For the text-containing cell, return its midpoint in (x, y) coordinate format. 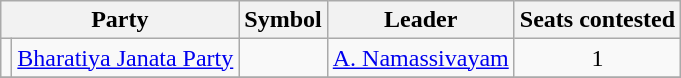
Symbol (283, 20)
A. Namassivayam (420, 58)
Seats contested (597, 20)
Leader (420, 20)
Party (120, 20)
1 (597, 58)
Bharatiya Janata Party (126, 58)
